Pinpoint the cell where the given text exists, returning its (x, y) midpoint coordinate. 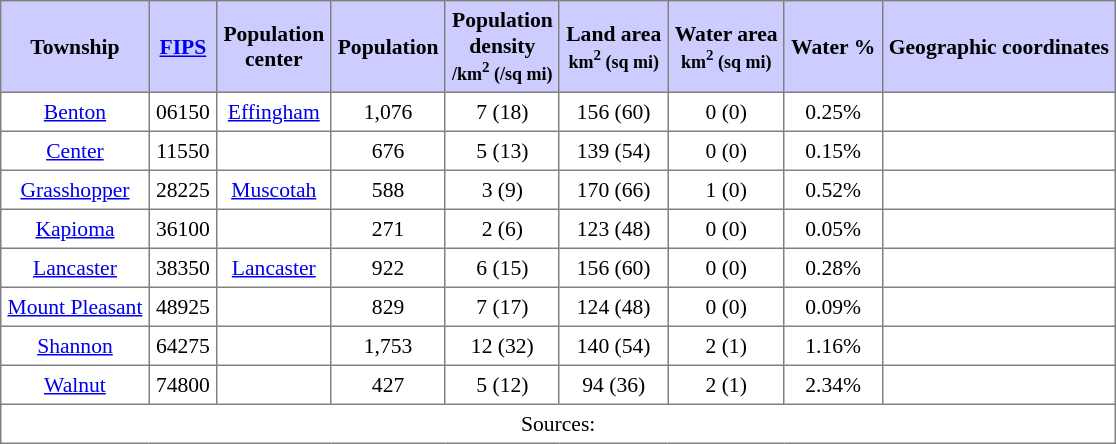
6 (15) (502, 268)
2.34% (833, 384)
170 (66) (613, 190)
1 (0) (726, 190)
74800 (182, 384)
0.05% (833, 228)
11550 (182, 150)
36100 (182, 228)
1.16% (833, 346)
Sources: (558, 424)
Populationcenter (274, 47)
1,076 (388, 112)
Benton (75, 112)
Center (75, 150)
Township (75, 47)
Population (388, 47)
0.28% (833, 268)
Geographic coordinates (999, 47)
140 (54) (613, 346)
829 (388, 306)
FIPS (182, 47)
271 (388, 228)
38350 (182, 268)
1,753 (388, 346)
5 (13) (502, 150)
0.52% (833, 190)
Water % (833, 47)
Walnut (75, 384)
Water areakm2 (sq mi) (726, 47)
0.09% (833, 306)
427 (388, 384)
Mount Pleasant (75, 306)
Shannon (75, 346)
Populationdensity/km2 (/sq mi) (502, 47)
124 (48) (613, 306)
0.25% (833, 112)
676 (388, 150)
64275 (182, 346)
Kapioma (75, 228)
7 (17) (502, 306)
7 (18) (502, 112)
Muscotah (274, 190)
0.15% (833, 150)
2 (6) (502, 228)
3 (9) (502, 190)
94 (36) (613, 384)
Grasshopper (75, 190)
48925 (182, 306)
Effingham (274, 112)
28225 (182, 190)
139 (54) (613, 150)
5 (12) (502, 384)
Land areakm2 (sq mi) (613, 47)
06150 (182, 112)
12 (32) (502, 346)
922 (388, 268)
588 (388, 190)
123 (48) (613, 228)
